Return the (x, y) coordinate for the center point of the cell that contains the specified text.  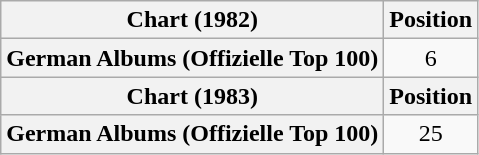
Chart (1982) (192, 20)
Chart (1983) (192, 96)
6 (431, 58)
25 (431, 134)
